Capture the cell that displays the provided text and extract its [x, y] central coordinate. 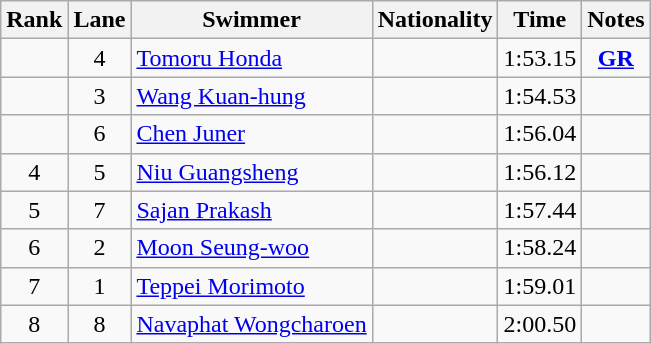
2 [100, 248]
Lane [100, 20]
Niu Guangsheng [252, 172]
3 [100, 96]
1:54.53 [540, 96]
GR [616, 58]
2:00.50 [540, 324]
Tomoru Honda [252, 58]
Sajan Prakash [252, 210]
Chen Juner [252, 134]
Rank [34, 20]
1:53.15 [540, 58]
Teppei Morimoto [252, 286]
1:56.12 [540, 172]
1 [100, 286]
Navaphat Wongcharoen [252, 324]
Wang Kuan-hung [252, 96]
Moon Seung-woo [252, 248]
Notes [616, 20]
1:58.24 [540, 248]
1:59.01 [540, 286]
1:57.44 [540, 210]
1:56.04 [540, 134]
Nationality [435, 20]
Time [540, 20]
Swimmer [252, 20]
